Output the (x, y) coordinate of the center of the cell containing the given text.  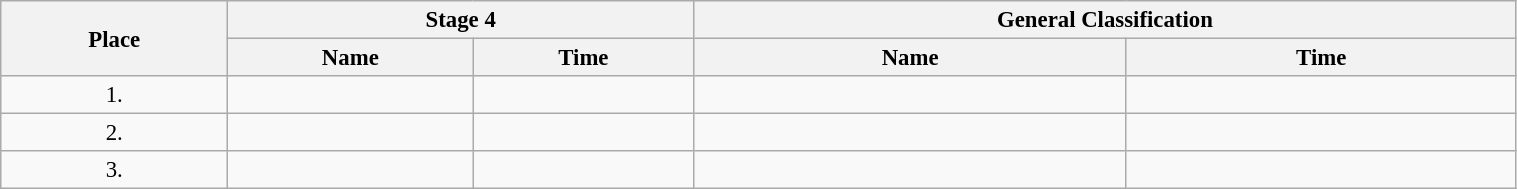
2. (114, 133)
Place (114, 38)
General Classification (1105, 20)
Stage 4 (461, 20)
1. (114, 95)
3. (114, 170)
